Find where the given text appears and provide that cell's center as (x, y) coordinate. 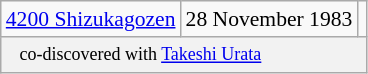
28 November 1983 (270, 19)
4200 Shizukagozen (91, 19)
co-discovered with Takeshi Urata (184, 55)
